Pinpoint the cell where the given text exists, returning its (x, y) midpoint coordinate. 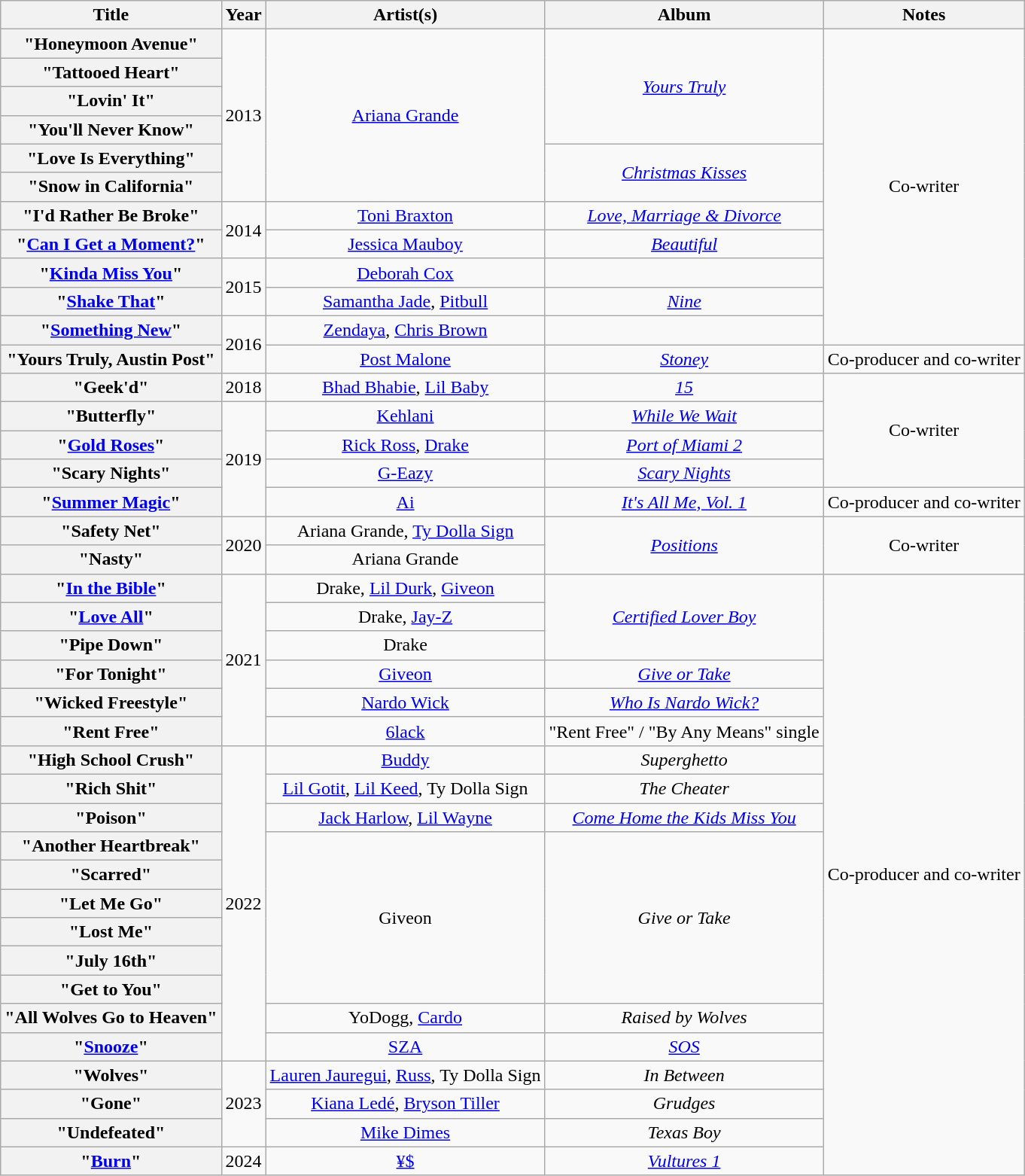
"Love Is Everything" (111, 158)
15 (684, 388)
Raised by Wolves (684, 1018)
2021 (244, 660)
"Can I Get a Moment?" (111, 244)
"Scarred" (111, 875)
Zendaya, Chris Brown (405, 330)
2018 (244, 388)
Notes (924, 15)
"For Tonight" (111, 674)
In Between (684, 1075)
"Rent Free" / "By Any Means" single (684, 731)
Superghetto (684, 760)
6lack (405, 731)
"Poison" (111, 817)
2024 (244, 1161)
Yours Truly (684, 87)
Lauren Jauregui, Russ, Ty Dolla Sign (405, 1075)
"Get to You" (111, 989)
2023 (244, 1104)
SZA (405, 1047)
Who Is Nardo Wick? (684, 702)
Beautiful (684, 244)
Jessica Mauboy (405, 244)
"Rich Shit" (111, 788)
"Love All" (111, 617)
¥$ (405, 1161)
"Rent Free" (111, 731)
Port of Miami 2 (684, 445)
"Geek'd" (111, 388)
Kehlani (405, 416)
2013 (244, 115)
"All Wolves Go to Heaven" (111, 1018)
"High School Crush" (111, 760)
Grudges (684, 1104)
"Nasty" (111, 559)
Drake, Jay-Z (405, 617)
"Gone" (111, 1104)
The Cheater (684, 788)
Bhad Bhabie, Lil Baby (405, 388)
"Wolves" (111, 1075)
Drake, Lil Durk, Giveon (405, 588)
Ariana Grande, Ty Dolla Sign (405, 531)
"Pipe Down" (111, 645)
Christmas Kisses (684, 172)
Come Home the Kids Miss You (684, 817)
"Kinda Miss You" (111, 273)
"Honeymoon Avenue" (111, 44)
"Gold Roses" (111, 445)
Toni Braxton (405, 215)
"Let Me Go" (111, 903)
Vultures 1 (684, 1161)
2016 (244, 344)
"I'd Rather Be Broke" (111, 215)
"Lost Me" (111, 932)
"You'll Never Know" (111, 129)
Nine (684, 301)
Deborah Cox (405, 273)
Jack Harlow, Lil Wayne (405, 817)
SOS (684, 1047)
"Undefeated" (111, 1132)
Title (111, 15)
"Safety Net" (111, 531)
"Lovin' It" (111, 101)
Lil Gotit, Lil Keed, Ty Dolla Sign (405, 788)
Love, Marriage & Divorce (684, 215)
"July 16th" (111, 961)
Samantha Jade, Pitbull (405, 301)
Stoney (684, 359)
Post Malone (405, 359)
2020 (244, 545)
Nardo Wick (405, 702)
"In the Bible" (111, 588)
While We Wait (684, 416)
Year (244, 15)
2014 (244, 230)
Scary Nights (684, 474)
"Another Heartbreak" (111, 846)
Rick Ross, Drake (405, 445)
"Burn" (111, 1161)
Mike Dimes (405, 1132)
"Something New" (111, 330)
Buddy (405, 760)
"Snooze" (111, 1047)
Certified Lover Boy (684, 617)
It's All Me, Vol. 1 (684, 502)
G-Eazy (405, 474)
Texas Boy (684, 1132)
Album (684, 15)
Positions (684, 545)
Drake (405, 645)
YoDogg, Cardo (405, 1018)
2015 (244, 287)
"Summer Magic" (111, 502)
"Yours Truly, Austin Post" (111, 359)
Ai (405, 502)
"Wicked Freestyle" (111, 702)
"Scary Nights" (111, 474)
2019 (244, 459)
Kiana Ledé, Bryson Tiller (405, 1104)
2022 (244, 903)
"Tattooed Heart" (111, 72)
"Butterfly" (111, 416)
"Snow in California" (111, 187)
Artist(s) (405, 15)
"Shake That" (111, 301)
